Extract the (x, y) coordinate from the center of the cell holding the provided text.  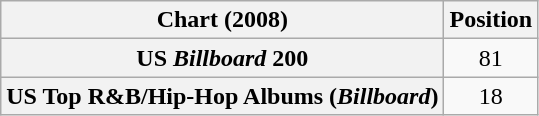
US Top R&B/Hip-Hop Albums (Billboard) (222, 96)
18 (491, 96)
US Billboard 200 (222, 58)
Position (491, 20)
81 (491, 58)
Chart (2008) (222, 20)
